Return (x, y) of the center of cell containing provided text 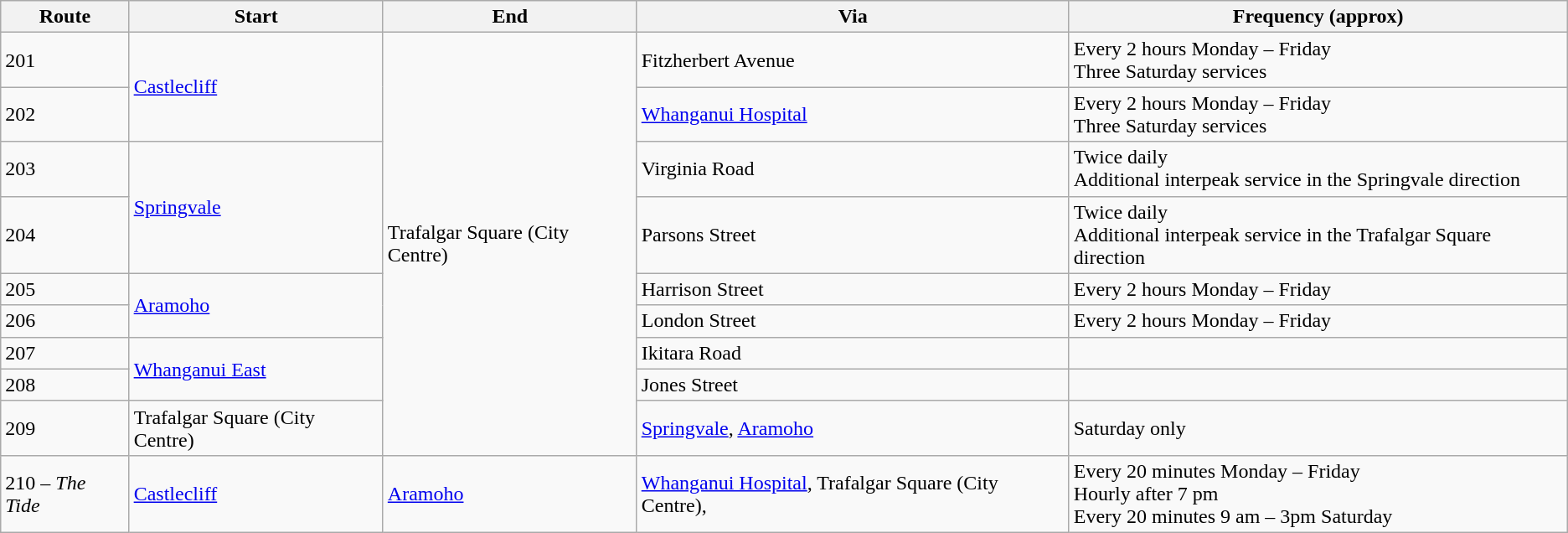
206 (65, 321)
Parsons Street (853, 235)
Whanganui Hospital (853, 114)
Virginia Road (853, 169)
Springvale (256, 208)
202 (65, 114)
Every 20 minutes Monday – FridayHourly after 7 pmEvery 20 minutes 9 am – 3pm Saturday (1318, 494)
Frequency (approx) (1318, 17)
209 (65, 427)
Whanganui Hospital, Trafalgar Square (City Centre), (853, 494)
205 (65, 289)
Jones Street (853, 385)
Harrison Street (853, 289)
Whanganui East (256, 369)
Springvale, Aramoho (853, 427)
Via (853, 17)
203 (65, 169)
207 (65, 353)
Twice dailyAdditional interpeak service in the Springvale direction (1318, 169)
End (509, 17)
London Street (853, 321)
Saturday only (1318, 427)
Fitzherbert Avenue (853, 60)
208 (65, 385)
210 – The Tide (65, 494)
201 (65, 60)
Ikitara Road (853, 353)
204 (65, 235)
Route (65, 17)
Twice dailyAdditional interpeak service in the Trafalgar Square direction (1318, 235)
Start (256, 17)
